Detect which cell encompasses the target text, then output its [x, y] center coordinate. 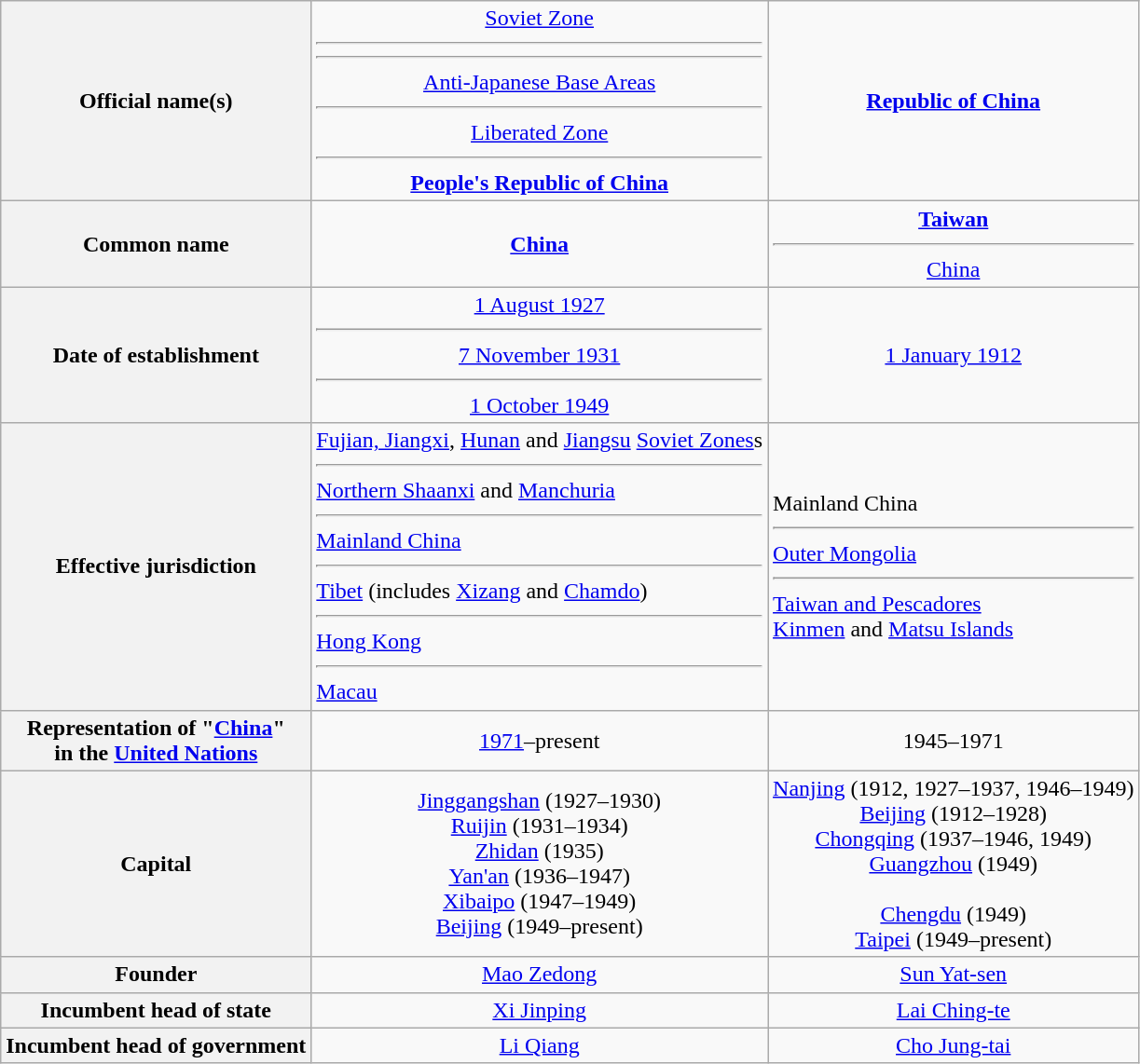
Date of establishment [157, 355]
1 January 1912 [954, 355]
Li Qiang [540, 1045]
Sun Yat-sen [954, 975]
Nanjing (1912, 1927–1937, 1946–1949) Beijing (1912–1928)Chongqing (1937–1946, 1949)Guangzhou (1949)Chengdu (1949) Taipei (1949–present) [954, 864]
Republic of China [954, 101]
Founder [157, 975]
Cho Jung-tai [954, 1045]
Incumbent head of government [157, 1045]
Official name(s) [157, 101]
Fujian, Jiangxi, Hunan and Jiangsu Soviet Zoness Northern Shaanxi and Manchuria Mainland China Tibet (includes Xizang and Chamdo) Hong Kong Macau [540, 566]
1971–present [540, 740]
Mao Zedong [540, 975]
Representation of "China"in the United Nations [157, 740]
China [540, 244]
Capital [157, 864]
Mainland China Outer Mongolia Taiwan and Pescadores Kinmen and Matsu Islands [954, 566]
Lai Ching-te [954, 1010]
1 August 19277 November 19311 October 1949 [540, 355]
Incumbent head of state [157, 1010]
Jinggangshan (1927–1930)Ruijin (1931–1934)Zhidan (1935)Yan'an (1936–1947)Xibaipo (1947–1949)Beijing (1949–present) [540, 864]
1945–1971 [954, 740]
Soviet Zone Anti-Japanese Base Areas Liberated Zone People's Republic of China [540, 101]
Common name [157, 244]
Taiwan China [954, 244]
Effective jurisdiction [157, 566]
Xi Jinping [540, 1010]
